Pinpoint the cell where the given text exists, returning its [X, Y] midpoint coordinate. 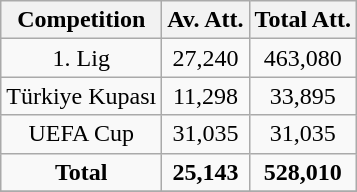
528,010 [303, 172]
Av. Att. [206, 20]
11,298 [206, 96]
Total Att. [303, 20]
Total [82, 172]
27,240 [206, 58]
UEFA Cup [82, 134]
Türkiye Kupası [82, 96]
25,143 [206, 172]
Competition [82, 20]
463,080 [303, 58]
1. Lig [82, 58]
33,895 [303, 96]
